Find where the given text appears and provide that cell's center as [x, y] coordinate. 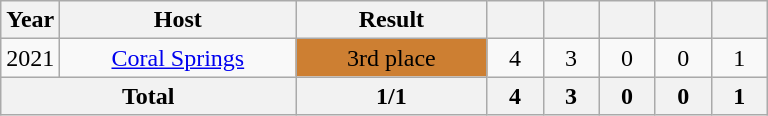
2021 [30, 58]
Year [30, 20]
1/1 [392, 96]
Coral Springs [178, 58]
Total [148, 96]
3rd place [392, 58]
Host [178, 20]
Result [392, 20]
